From the cell containing the given text, extract its center point as [x, y] coordinate. 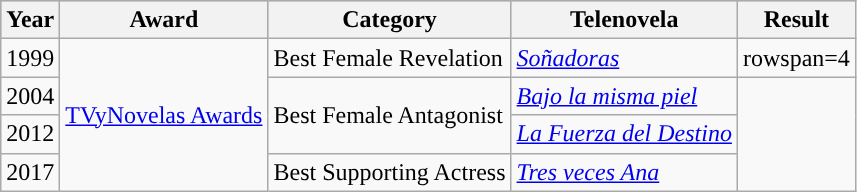
Best Female Antagonist [390, 115]
La Fuerza del Destino [624, 134]
Tres veces Ana [624, 172]
2012 [30, 134]
2017 [30, 172]
Soñadoras [624, 58]
TVyNovelas Awards [164, 115]
Year [30, 20]
1999 [30, 58]
Award [164, 20]
rowspan=4 [796, 58]
Bajo la misma piel [624, 96]
Telenovela [624, 20]
Best Supporting Actress [390, 172]
Best Female Revelation [390, 58]
2004 [30, 96]
Category [390, 20]
Result [796, 20]
